Search for the cell housing the specified text and yield its (x, y) center coordinate. 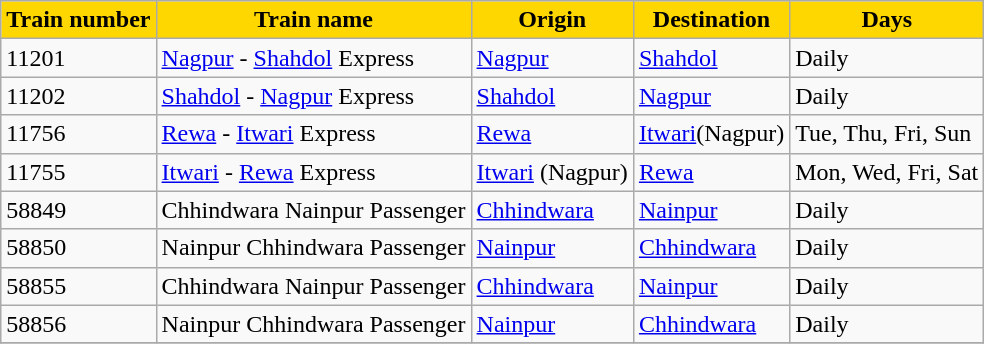
Origin (552, 20)
Days (887, 20)
Rewa - Itwari Express (314, 134)
Train number (78, 20)
58849 (78, 210)
11202 (78, 96)
Itwari(Nagpur) (711, 134)
Tue, Thu, Fri, Sun (887, 134)
11755 (78, 172)
Destination (711, 20)
Nagpur - Shahdol Express (314, 58)
58855 (78, 286)
Mon, Wed, Fri, Sat (887, 172)
Shahdol - Nagpur Express (314, 96)
Train name (314, 20)
Itwari - Rewa Express (314, 172)
11201 (78, 58)
11756 (78, 134)
Itwari (Nagpur) (552, 172)
58856 (78, 324)
58850 (78, 248)
